Return [X, Y] of the center of cell containing provided text 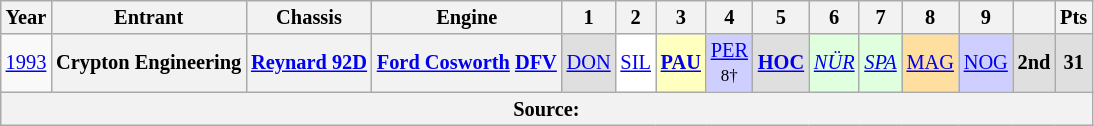
PAU [681, 63]
9 [986, 17]
Entrant [148, 17]
5 [781, 17]
Engine [467, 17]
Crypton Engineering [148, 63]
6 [834, 17]
SIL [636, 63]
Year [26, 17]
7 [880, 17]
NÜR [834, 63]
2 [636, 17]
31 [1074, 63]
Chassis [309, 17]
MAG [930, 63]
NOG [986, 63]
Ford Cosworth DFV [467, 63]
DON [589, 63]
4 [730, 17]
Source: [546, 109]
Pts [1074, 17]
PER8† [730, 63]
1993 [26, 63]
SPA [880, 63]
1 [589, 17]
HOC [781, 63]
Reynard 92D [309, 63]
3 [681, 17]
2nd [1034, 63]
8 [930, 17]
